Pinpoint the cell where the given text exists, returning its [x, y] midpoint coordinate. 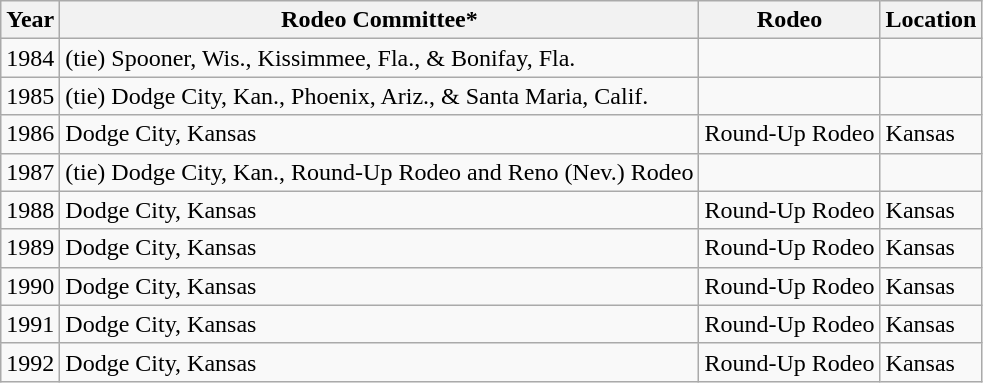
(tie) Spooner, Wis., Kissimmee, Fla., & Bonifay, Fla. [380, 58]
1986 [30, 134]
(tie) Dodge City, Kan., Phoenix, Ariz., & Santa Maria, Calif. [380, 96]
1992 [30, 362]
Rodeo Committee* [380, 20]
1987 [30, 172]
Year [30, 20]
1991 [30, 324]
1984 [30, 58]
1985 [30, 96]
Rodeo [790, 20]
1990 [30, 286]
(tie) Dodge City, Kan., Round-Up Rodeo and Reno (Nev.) Rodeo [380, 172]
1988 [30, 210]
1989 [30, 248]
Location [931, 20]
